Detect which cell encompasses the target text, then output its (x, y) center coordinate. 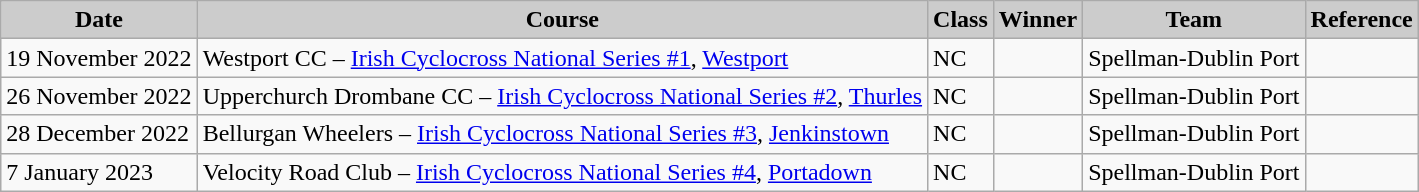
Bellurgan Wheelers – Irish Cyclocross National Series #3, Jenkinstown (562, 134)
Upperchurch Drombane CC – Irish Cyclocross National Series #2, Thurles (562, 96)
Westport CC – Irish Cyclocross National Series #1, Westport (562, 58)
Winner (1038, 20)
19 November 2022 (99, 58)
Velocity Road Club – Irish Cyclocross National Series #4, Portadown (562, 172)
7 January 2023 (99, 172)
26 November 2022 (99, 96)
28 December 2022 (99, 134)
Reference (1362, 20)
Team (1194, 20)
Class (961, 20)
Date (99, 20)
Course (562, 20)
